Return [X, Y] of the center of cell containing provided text 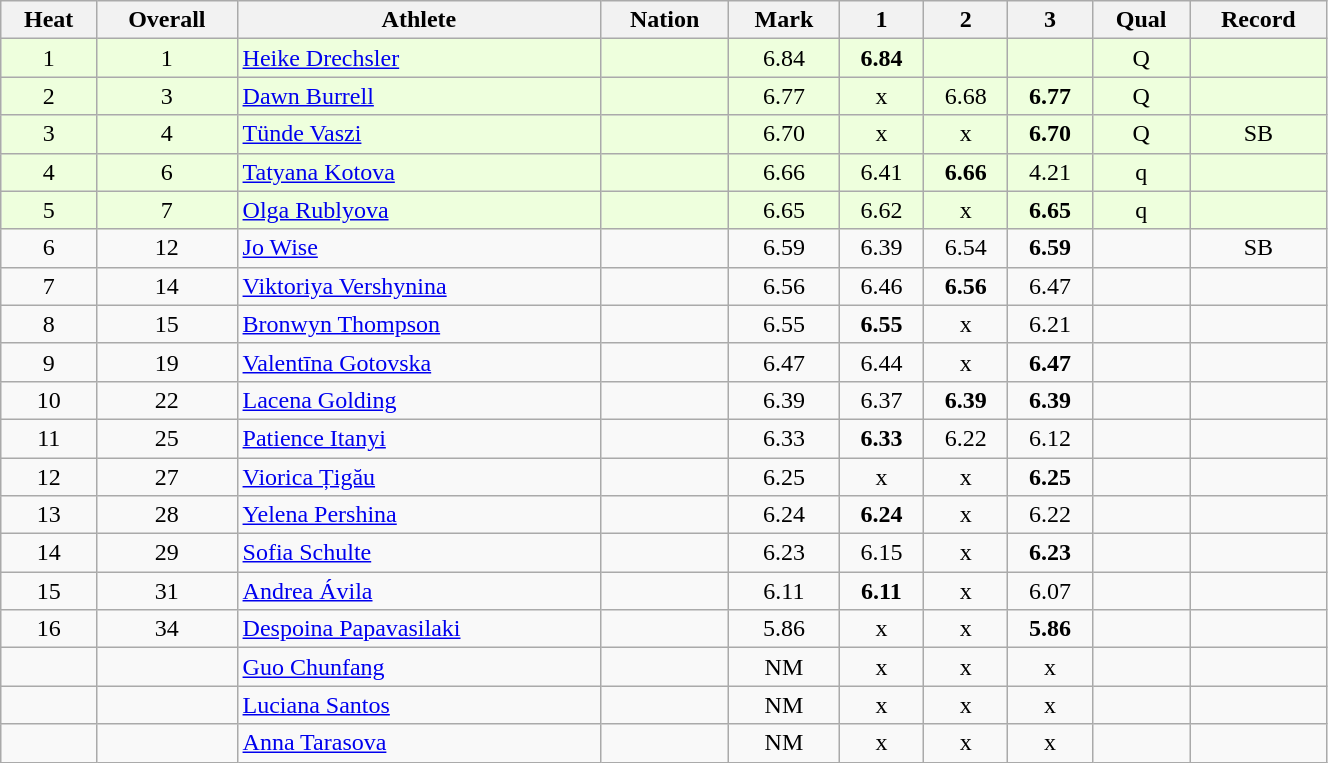
Anna Tarasova [419, 743]
Heat [49, 20]
34 [167, 629]
10 [49, 400]
Overall [167, 20]
22 [167, 400]
29 [167, 553]
13 [49, 515]
25 [167, 438]
6.07 [1050, 591]
8 [49, 324]
Despoina Papavasilaki [419, 629]
Yelena Pershina [419, 515]
Andrea Ávila [419, 591]
6.54 [966, 248]
Viorica Țigău [419, 477]
4.21 [1050, 172]
Record [1258, 20]
6.12 [1050, 438]
Tünde Vaszi [419, 134]
Athlete [419, 20]
Jo Wise [419, 248]
19 [167, 362]
16 [49, 629]
6.41 [881, 172]
Luciana Santos [419, 705]
Valentīna Gotovska [419, 362]
28 [167, 515]
11 [49, 438]
6.68 [966, 96]
9 [49, 362]
Viktoriya Vershynina [419, 286]
31 [167, 591]
6.46 [881, 286]
Tatyana Kotova [419, 172]
Olga Rublyova [419, 210]
6.15 [881, 553]
Heike Drechsler [419, 58]
6.21 [1050, 324]
6.44 [881, 362]
Lacena Golding [419, 400]
27 [167, 477]
Nation [665, 20]
5 [49, 210]
6.37 [881, 400]
Dawn Burrell [419, 96]
Bronwyn Thompson [419, 324]
Guo Chunfang [419, 667]
6.62 [881, 210]
Patience Itanyi [419, 438]
Qual [1141, 20]
Mark [784, 20]
Sofia Schulte [419, 553]
